Capture the cell that displays the provided text and extract its (x, y) central coordinate. 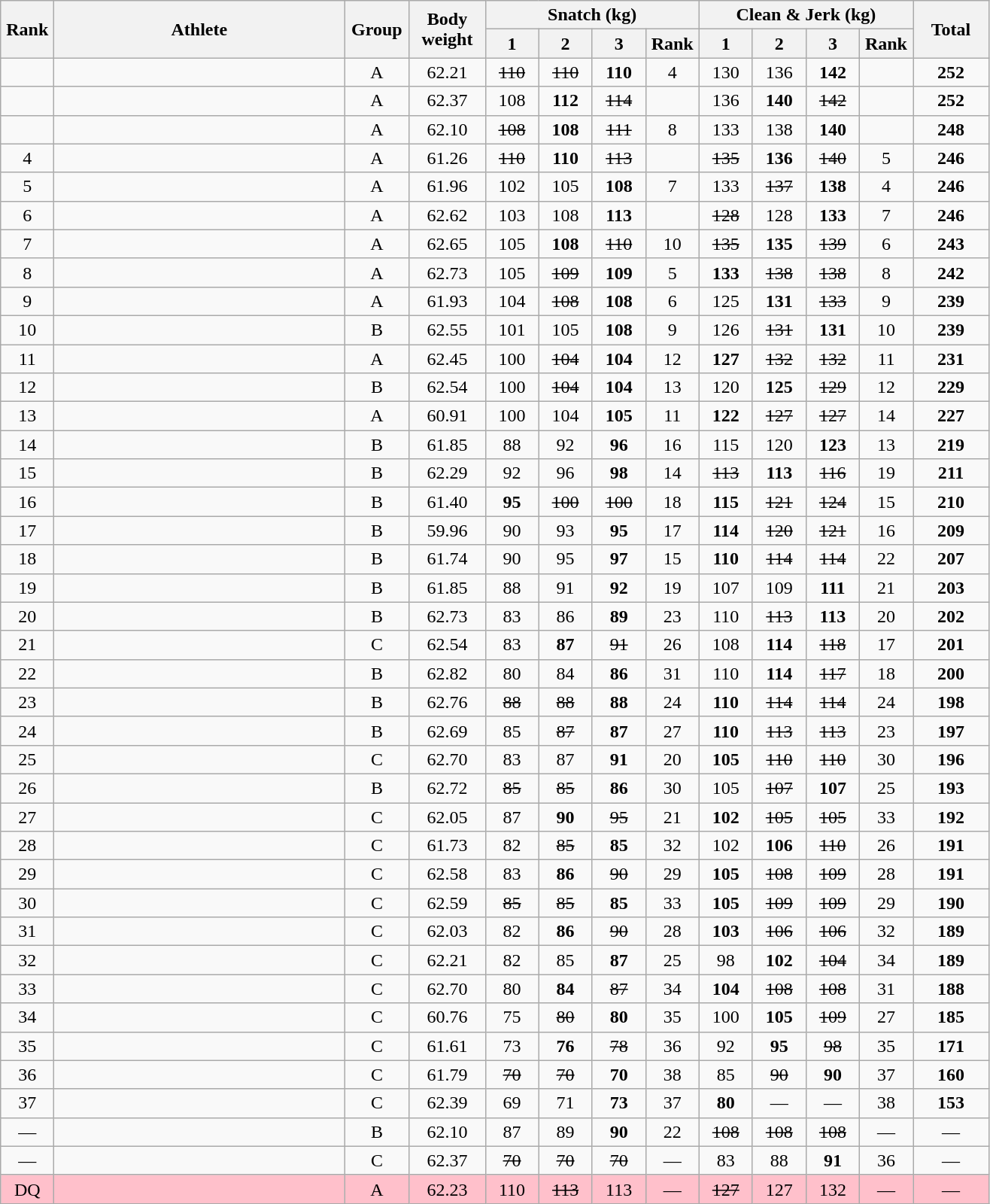
197 (951, 731)
171 (951, 1046)
62.05 (447, 816)
78 (618, 1046)
130 (725, 72)
101 (512, 330)
61.96 (447, 187)
211 (951, 473)
62.23 (447, 1189)
209 (951, 531)
62.58 (447, 874)
61.73 (447, 846)
192 (951, 816)
62.59 (447, 903)
123 (832, 445)
62.82 (447, 673)
61.93 (447, 301)
93 (566, 531)
219 (951, 445)
117 (832, 673)
62.45 (447, 359)
75 (512, 1017)
190 (951, 903)
124 (832, 502)
61.40 (447, 502)
112 (566, 101)
153 (951, 1103)
207 (951, 559)
185 (951, 1017)
243 (951, 244)
129 (832, 388)
61.61 (447, 1046)
229 (951, 388)
122 (725, 416)
201 (951, 645)
97 (618, 559)
60.76 (447, 1017)
62.72 (447, 788)
198 (951, 702)
Athlete (199, 29)
193 (951, 788)
60.91 (447, 416)
DQ (27, 1189)
62.03 (447, 932)
62.62 (447, 215)
227 (951, 416)
116 (832, 473)
160 (951, 1075)
196 (951, 759)
62.76 (447, 702)
62.69 (447, 731)
Total (951, 29)
Body weight (447, 29)
210 (951, 502)
61.74 (447, 559)
139 (832, 244)
126 (725, 330)
71 (566, 1103)
62.55 (447, 330)
203 (951, 588)
59.96 (447, 531)
69 (512, 1103)
62.39 (447, 1103)
76 (566, 1046)
202 (951, 616)
137 (779, 187)
248 (951, 129)
62.29 (447, 473)
231 (951, 359)
Clean & Jerk (kg) (806, 15)
Snatch (kg) (592, 15)
Group (377, 29)
200 (951, 673)
118 (832, 645)
242 (951, 272)
61.26 (447, 158)
62.65 (447, 244)
188 (951, 989)
61.79 (447, 1075)
